For the text-containing cell, return its midpoint in [X, Y] coordinate format. 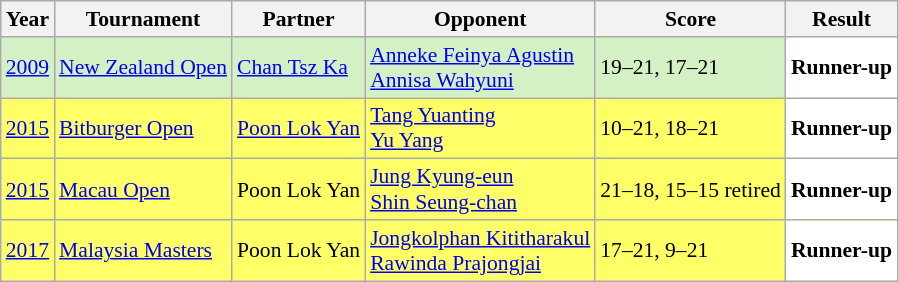
Score [690, 19]
Chan Tsz Ka [298, 68]
Opponent [480, 19]
17–21, 9–21 [690, 250]
Tang Yuanting Yu Yang [480, 128]
New Zealand Open [143, 68]
Jongkolphan Kititharakul Rawinda Prajongjai [480, 250]
Result [842, 19]
Partner [298, 19]
21–18, 15–15 retired [690, 190]
10–21, 18–21 [690, 128]
Anneke Feinya Agustin Annisa Wahyuni [480, 68]
Jung Kyung-eun Shin Seung-chan [480, 190]
2009 [28, 68]
Macau Open [143, 190]
Bitburger Open [143, 128]
Malaysia Masters [143, 250]
Tournament [143, 19]
Year [28, 19]
2017 [28, 250]
19–21, 17–21 [690, 68]
